Provide the (X, Y) coordinate of the cell's center where the given text is located.  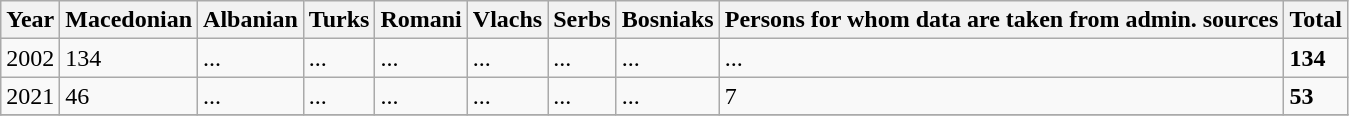
Year (30, 20)
Romani (421, 20)
2021 (30, 96)
2002 (30, 58)
Persons for whom data are taken from admin. sources (1002, 20)
Serbs (582, 20)
46 (129, 96)
Albanian (251, 20)
7 (1002, 96)
Bosniaks (668, 20)
53 (1316, 96)
Vlachs (507, 20)
Total (1316, 20)
Macedonian (129, 20)
Turks (339, 20)
